Identify which cell holds the provided text, then report its (X, Y) central coordinate. 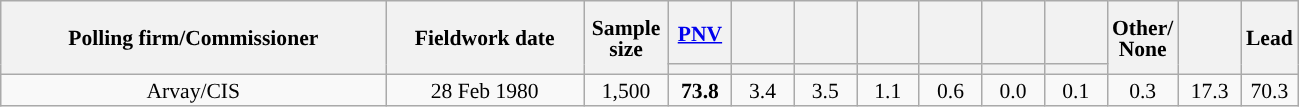
1.1 (888, 90)
0.3 (1142, 90)
1,500 (626, 90)
70.3 (1270, 90)
Polling firm/Commissioner (194, 38)
Lead (1270, 38)
73.8 (700, 90)
PNV (700, 32)
Other/None (1142, 38)
Sample size (626, 38)
3.5 (826, 90)
17.3 (1210, 90)
0.0 (1014, 90)
0.1 (1076, 90)
Fieldwork date (485, 38)
28 Feb 1980 (485, 90)
3.4 (762, 90)
0.6 (950, 90)
Arvay/CIS (194, 90)
